Identify which cell holds the provided text, then report its [x, y] central coordinate. 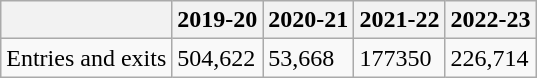
53,668 [308, 58]
2019-20 [218, 20]
2020-21 [308, 20]
504,622 [218, 58]
2021-22 [400, 20]
Entries and exits [86, 58]
177350 [400, 58]
2022-23 [490, 20]
226,714 [490, 58]
